Pinpoint the cell where the given text exists, returning its [X, Y] midpoint coordinate. 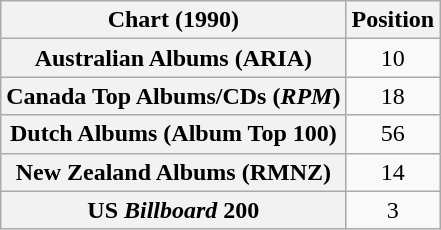
New Zealand Albums (RMNZ) [174, 172]
Dutch Albums (Album Top 100) [174, 134]
56 [393, 134]
Canada Top Albums/CDs (RPM) [174, 96]
10 [393, 58]
US Billboard 200 [174, 210]
14 [393, 172]
18 [393, 96]
Australian Albums (ARIA) [174, 58]
Chart (1990) [174, 20]
3 [393, 210]
Position [393, 20]
